Extract the [X, Y] coordinate from the center of the cell holding the provided text.  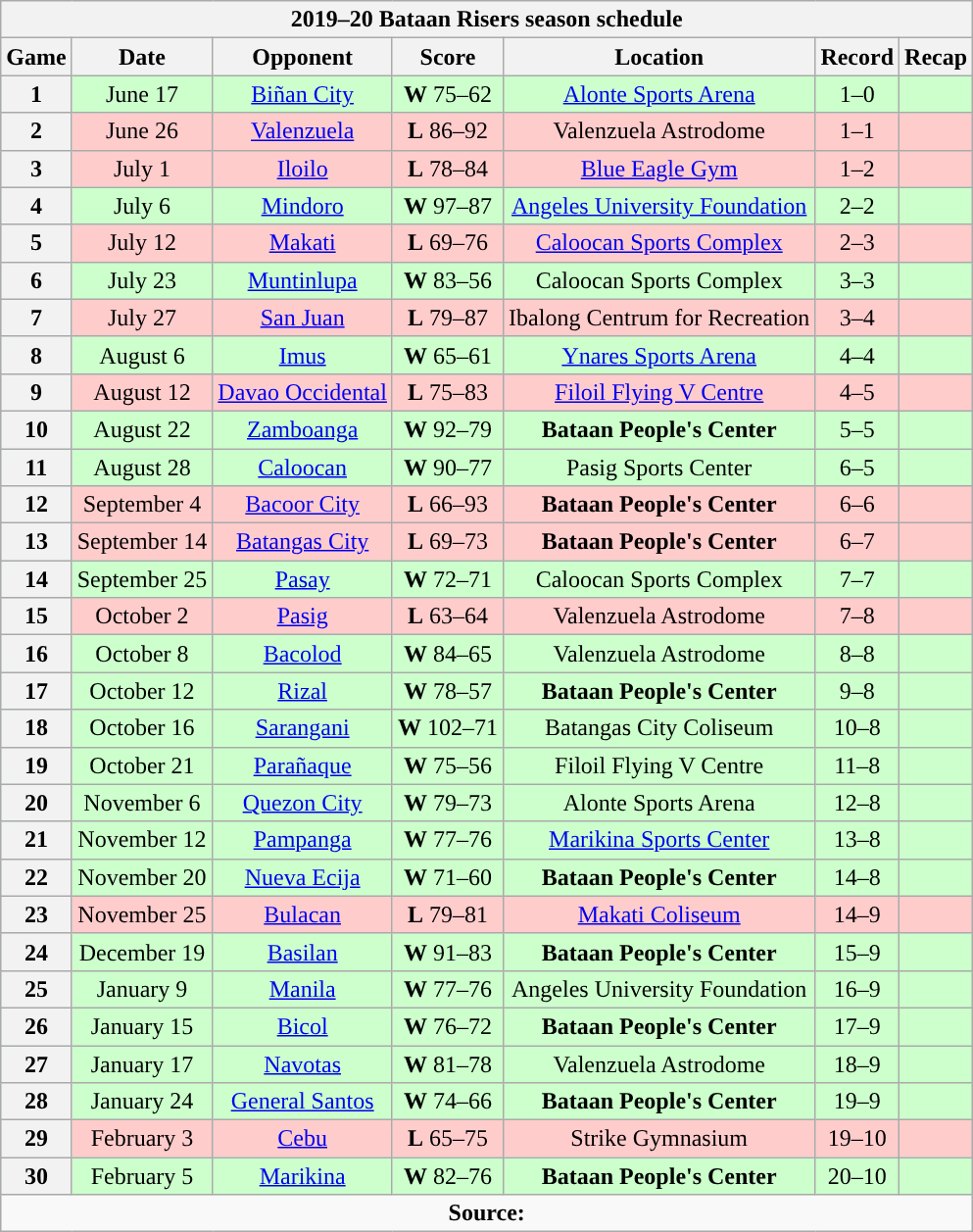
14–8 [857, 877]
1–1 [857, 131]
L 63–64 [447, 616]
Basilan [303, 952]
Batangas City Coliseum [659, 728]
2–2 [857, 206]
Cebu [303, 1139]
7 [36, 318]
Iloilo [303, 169]
Manila [303, 989]
February 3 [142, 1139]
W 72–71 [447, 579]
25 [36, 989]
Makati Coliseum [659, 914]
W 97–87 [447, 206]
5 [36, 243]
January 24 [142, 1102]
W 76–72 [447, 1026]
22 [36, 877]
3–3 [857, 280]
10 [36, 429]
11–8 [857, 765]
Biñan City [303, 94]
1 [36, 94]
General Santos [303, 1102]
2 [36, 131]
4 [36, 206]
9 [36, 392]
18–9 [857, 1063]
W 75–56 [447, 765]
Davao Occidental [303, 392]
August 6 [142, 355]
W 65–61 [447, 355]
W 74–66 [447, 1102]
Score [447, 57]
10–8 [857, 728]
18 [36, 728]
Recap [937, 57]
W 102–71 [447, 728]
Opponent [303, 57]
Quezon City [303, 803]
28 [36, 1102]
W 75–62 [447, 94]
19–10 [857, 1139]
Ibalong Centrum for Recreation [659, 318]
15–9 [857, 952]
15 [36, 616]
November 20 [142, 877]
Mindoro [303, 206]
W 71–60 [447, 877]
August 28 [142, 468]
Pasay [303, 579]
6 [36, 280]
Pasig Sports Center [659, 468]
Location [659, 57]
Imus [303, 355]
Blue Eagle Gym [659, 169]
17 [36, 691]
14–9 [857, 914]
W 84–65 [447, 654]
W 91–83 [447, 952]
Date [142, 57]
26 [36, 1026]
7–8 [857, 616]
12–8 [857, 803]
9–8 [857, 691]
2–3 [857, 243]
3–4 [857, 318]
November 6 [142, 803]
20 [36, 803]
L 75–83 [447, 392]
27 [36, 1063]
19 [36, 765]
October 2 [142, 616]
13–8 [857, 840]
Bacoor City [303, 505]
L 78–84 [447, 169]
17–9 [857, 1026]
1–2 [857, 169]
September 4 [142, 505]
October 8 [142, 654]
September 25 [142, 579]
30 [36, 1176]
8–8 [857, 654]
6–5 [857, 468]
4–5 [857, 392]
Marikina Sports Center [659, 840]
June 17 [142, 94]
Caloocan [303, 468]
October 21 [142, 765]
August 12 [142, 392]
L 86–92 [447, 131]
Marikina [303, 1176]
5–5 [857, 429]
3 [36, 169]
11 [36, 468]
Bulacan [303, 914]
L 69–73 [447, 542]
16 [36, 654]
13 [36, 542]
September 14 [142, 542]
July 27 [142, 318]
July 23 [142, 280]
Nueva Ecija [303, 877]
29 [36, 1139]
W 79–73 [447, 803]
4–4 [857, 355]
16–9 [857, 989]
Zamboanga [303, 429]
December 19 [142, 952]
L 65–75 [447, 1139]
14 [36, 579]
October 16 [142, 728]
W 92–79 [447, 429]
Record [857, 57]
Pampanga [303, 840]
12 [36, 505]
23 [36, 914]
20–10 [857, 1176]
6–6 [857, 505]
L 79–81 [447, 914]
Sarangani [303, 728]
8 [36, 355]
February 5 [142, 1176]
6–7 [857, 542]
Muntinlupa [303, 280]
November 25 [142, 914]
January 17 [142, 1063]
2019–20 Bataan Risers season schedule [487, 20]
W 81–78 [447, 1063]
Pasig [303, 616]
October 12 [142, 691]
21 [36, 840]
San Juan [303, 318]
Rizal [303, 691]
19–9 [857, 1102]
Bicol [303, 1026]
Makati [303, 243]
1–0 [857, 94]
L 66–93 [447, 505]
W 90–77 [447, 468]
L 79–87 [447, 318]
Strike Gymnasium [659, 1139]
Bacolod [303, 654]
Valenzuela [303, 131]
W 82–76 [447, 1176]
July 12 [142, 243]
January 9 [142, 989]
August 22 [142, 429]
24 [36, 952]
W 83–56 [447, 280]
Ynares Sports Arena [659, 355]
Batangas City [303, 542]
November 12 [142, 840]
Navotas [303, 1063]
W 78–57 [447, 691]
Game [36, 57]
January 15 [142, 1026]
7–7 [857, 579]
June 26 [142, 131]
L 69–76 [447, 243]
July 1 [142, 169]
July 6 [142, 206]
Source: [487, 1213]
Parañaque [303, 765]
